Output the [x, y] coordinate of the center of the cell containing the given text.  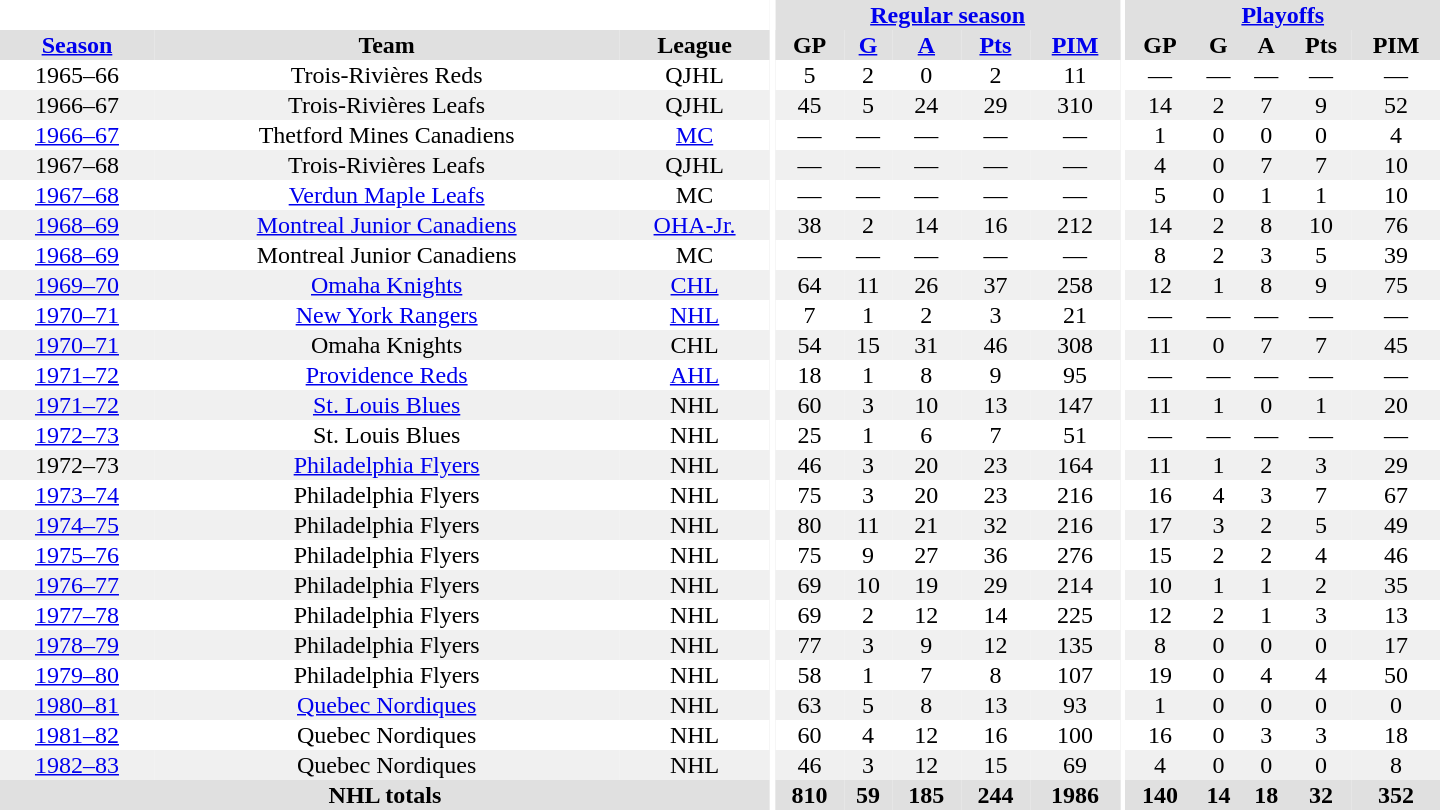
1965–66 [77, 75]
Regular season [948, 15]
310 [1075, 105]
1977–78 [77, 615]
Trois-Rivières Reds [386, 75]
95 [1075, 375]
35 [1396, 585]
352 [1396, 795]
26 [926, 285]
258 [1075, 285]
93 [1075, 705]
6 [926, 435]
25 [810, 435]
49 [1396, 525]
38 [810, 225]
Team [386, 45]
31 [926, 345]
276 [1075, 555]
164 [1075, 465]
50 [1396, 675]
212 [1075, 225]
1979–80 [77, 675]
52 [1396, 105]
225 [1075, 615]
AHL [694, 375]
Providence Reds [386, 375]
1976–77 [77, 585]
1980–81 [77, 705]
OHA-Jr. [694, 225]
Thetford Mines Canadiens [386, 135]
214 [1075, 585]
80 [810, 525]
Playoffs [1282, 15]
1974–75 [77, 525]
59 [868, 795]
58 [810, 675]
Season [77, 45]
NHL totals [385, 795]
New York Rangers [386, 315]
135 [1075, 645]
1981–82 [77, 735]
37 [996, 285]
185 [926, 795]
140 [1160, 795]
147 [1075, 405]
54 [810, 345]
27 [926, 555]
1986 [1075, 795]
1978–79 [77, 645]
1982–83 [77, 765]
36 [996, 555]
244 [996, 795]
63 [810, 705]
24 [926, 105]
Verdun Maple Leafs [386, 195]
1973–74 [77, 495]
39 [1396, 255]
100 [1075, 735]
77 [810, 645]
810 [810, 795]
308 [1075, 345]
67 [1396, 495]
107 [1075, 675]
1975–76 [77, 555]
76 [1396, 225]
1969–70 [77, 285]
League [694, 45]
51 [1075, 435]
64 [810, 285]
